From the cell containing the given text, extract its center point as (x, y) coordinate. 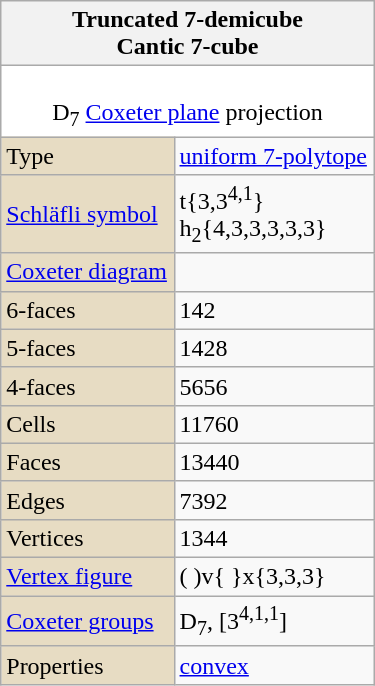
( )v{ }x{3,3,3} (274, 577)
4-faces (88, 386)
Vertices (88, 538)
7392 (274, 500)
1344 (274, 538)
Type (88, 156)
Coxeter diagram (88, 272)
13440 (274, 462)
D7, [34,1,1] (274, 622)
Schläfli symbol (88, 214)
11760 (274, 424)
142 (274, 310)
Coxeter groups (88, 622)
convex (274, 665)
uniform 7-polytope (274, 156)
6-faces (88, 310)
Properties (88, 665)
Vertex figure (88, 577)
Truncated 7-demicubeCantic 7-cube (188, 34)
5656 (274, 386)
Edges (88, 500)
1428 (274, 348)
D7 Coxeter plane projection (188, 102)
Cells (88, 424)
t{3,34,1}h2{4,3,3,3,3,3} (274, 214)
Faces (88, 462)
5-faces (88, 348)
